Search for the cell housing the specified text and yield its (X, Y) center coordinate. 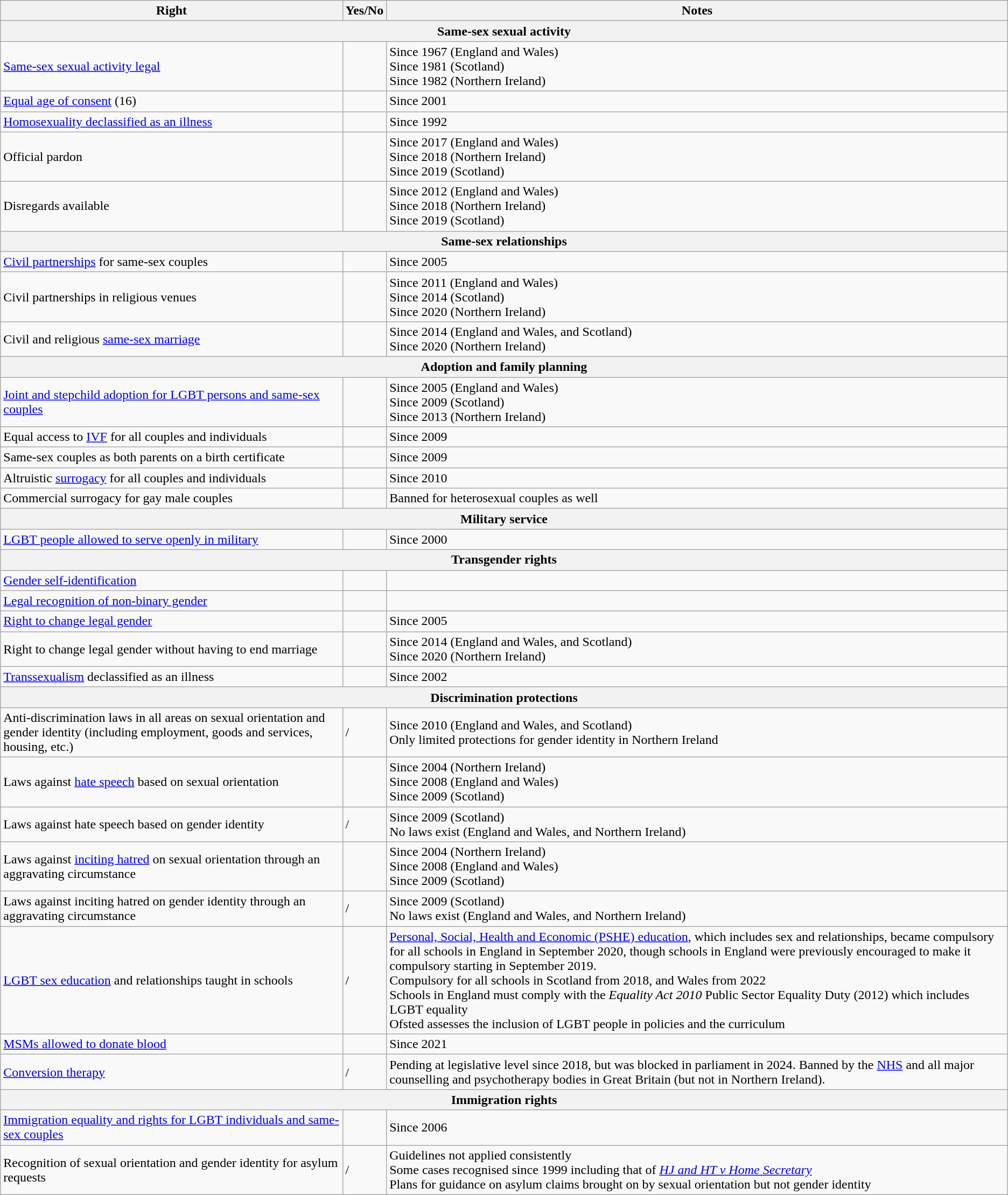
Immigration equality and rights for LGBT individuals and same-sex couples (171, 1127)
LGBT people allowed to serve openly in military (171, 539)
Since 2021 (697, 1044)
Military service (504, 519)
Since 1992 (697, 122)
Since 2010 (697, 478)
Immigration rights (504, 1100)
Laws against hate speech based on gender identity (171, 824)
Since 2006 (697, 1127)
Civil partnerships for same-sex couples (171, 262)
Civil partnerships in religious venues (171, 297)
MSMs allowed to donate blood (171, 1044)
Conversion therapy (171, 1072)
Banned for heterosexual couples as well (697, 498)
Yes/No (365, 11)
Transsexualism declassified as an illness (171, 677)
Since 2017 (England and Wales)Since 2018 (Northern Ireland) Since 2019 (Scotland) (697, 157)
Transgender rights (504, 560)
Same-sex couples as both parents on a birth certificate (171, 458)
Since 2001 (697, 101)
Since 2012 (England and Wales)Since 2018 (Northern Ireland)Since 2019 (Scotland) (697, 206)
Gender self-identification (171, 580)
Disregards available (171, 206)
Commercial surrogacy for gay male couples (171, 498)
Adoption and family planning (504, 367)
Since 2000 (697, 539)
LGBT sex education and relationships taught in schools (171, 980)
Joint and stepchild adoption for LGBT persons and same-sex couples (171, 402)
Official pardon (171, 157)
Discrimination protections (504, 697)
Laws against hate speech based on sexual orientation (171, 782)
Since 2011 (England and Wales)Since 2014 (Scotland)Since 2020 (Northern Ireland) (697, 297)
Right to change legal gender without having to end marriage (171, 649)
Equal access to IVF for all couples and individuals (171, 437)
Since 2010 (England and Wales, and Scotland)Only limited protections for gender identity in Northern Ireland (697, 732)
Recognition of sexual orientation and gender identity for asylum requests (171, 1170)
Since 2005 (England and Wales)Since 2009 (Scotland)Since 2013 (Northern Ireland) (697, 402)
Altruistic surrogacy for all couples and individuals (171, 478)
Laws against inciting hatred on gender identity through an aggravating circumstance (171, 909)
Legal recognition of non-binary gender (171, 601)
Right (171, 11)
Same-sex sexual activity (504, 31)
Homosexuality declassified as an illness (171, 122)
Right to change legal gender (171, 621)
Laws against inciting hatred on sexual orientation through an aggravating circumstance (171, 867)
Same-sex sexual activity legal (171, 66)
Same-sex relationships (504, 241)
Equal age of consent (16) (171, 101)
Civil and religious same-sex marriage (171, 339)
Anti-discrimination laws in all areas on sexual orientation and gender identity (including employment, goods and services, housing, etc.) (171, 732)
Since 2002 (697, 677)
Since 1967 (England and Wales)Since 1981 (Scotland)Since 1982 (Northern Ireland) (697, 66)
Notes (697, 11)
